Locate the cell with the specified text and output its (X, Y) center coordinate. 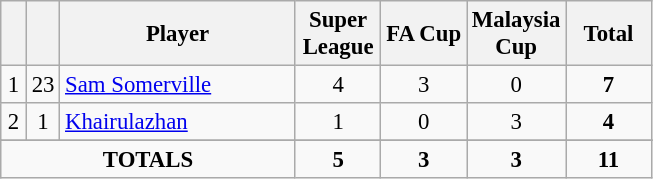
TOTALS (148, 160)
Player (178, 34)
Khairulazhan (178, 122)
FA Cup (424, 34)
23 (42, 85)
5 (338, 160)
Super League (338, 34)
Malaysia Cup (516, 34)
11 (609, 160)
Sam Somerville (178, 85)
2 (14, 122)
Total (609, 34)
7 (609, 85)
